Detect which cell encompasses the target text, then output its [X, Y] center coordinate. 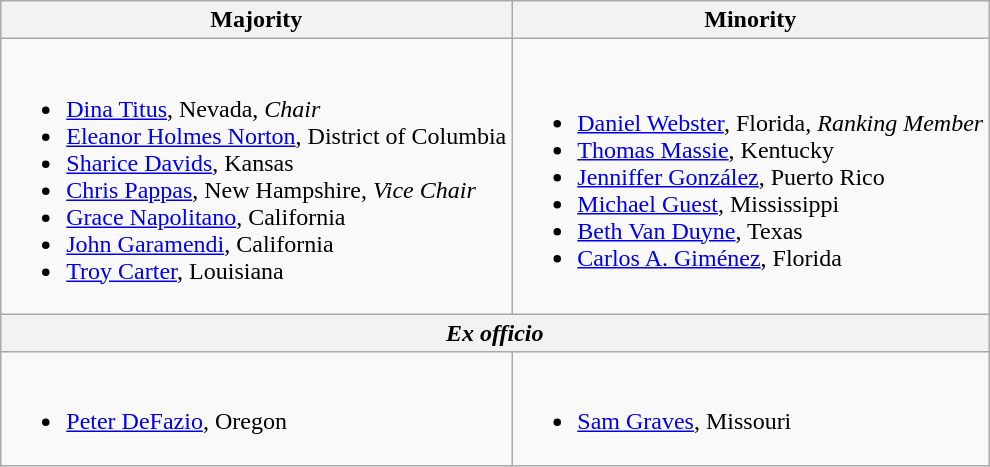
Minority [750, 20]
Sam Graves, Missouri [750, 408]
Majority [256, 20]
Peter DeFazio, Oregon [256, 408]
Ex officio [495, 333]
